For the text-containing cell, return its midpoint in [X, Y] coordinate format. 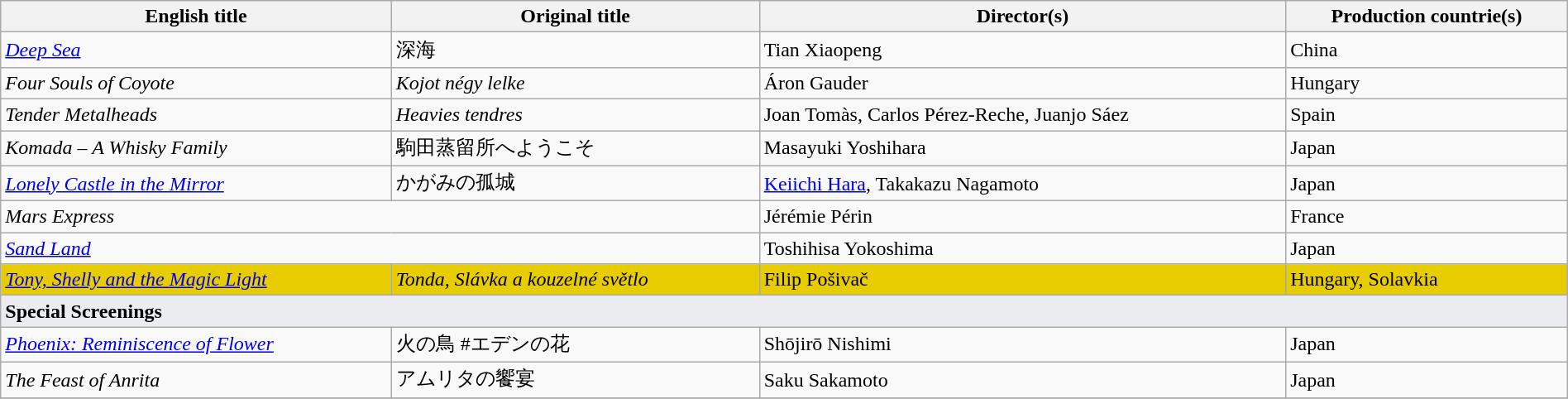
Phoenix: Reminiscence of Flower [196, 344]
Komada – A Whisky Family [196, 149]
Masayuki Yoshihara [1022, 149]
Hungary [1427, 83]
Filip Pošivač [1022, 280]
Keiichi Hara, Takakazu Nagamoto [1022, 184]
Joan Tomàs, Carlos Pérez-Reche, Juanjo Sáez [1022, 114]
アムリタの饗宴 [576, 379]
The Feast of Anrita [196, 379]
Spain [1427, 114]
Special Screenings [784, 311]
Toshihisa Yokoshima [1022, 248]
Mars Express [380, 217]
Tian Xiaopeng [1022, 50]
Kojot négy lelke [576, 83]
Saku Sakamoto [1022, 379]
駒田蒸留所へようこそ [576, 149]
Áron Gauder [1022, 83]
深海 [576, 50]
Jérémie Périn [1022, 217]
Production countrie(s) [1427, 17]
Heavies tendres [576, 114]
Four Souls of Coyote [196, 83]
Tony, Shelly and the Magic Light [196, 280]
Lonely Castle in the Mirror [196, 184]
Deep Sea [196, 50]
France [1427, 217]
Original title [576, 17]
Sand Land [380, 248]
English title [196, 17]
Tonda, Slávka a kouzelné světlo [576, 280]
Shōjirō Nishimi [1022, 344]
Tender Metalheads [196, 114]
Hungary, Solavkia [1427, 280]
火の鳥 #エデンの花 [576, 344]
Director(s) [1022, 17]
かがみの孤城 [576, 184]
China [1427, 50]
